Search for the cell housing the specified text and yield its [X, Y] center coordinate. 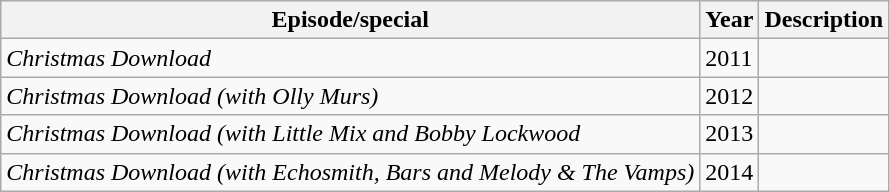
Christmas Download (with Olly Murs) [350, 96]
Episode/special [350, 20]
2014 [730, 172]
Description [824, 20]
2012 [730, 96]
2011 [730, 58]
Christmas Download (with Echosmith, Bars and Melody & The Vamps) [350, 172]
Christmas Download [350, 58]
Christmas Download (with Little Mix and Bobby Lockwood [350, 134]
Year [730, 20]
2013 [730, 134]
